Output the (X, Y) coordinate of the center of the cell containing the given text.  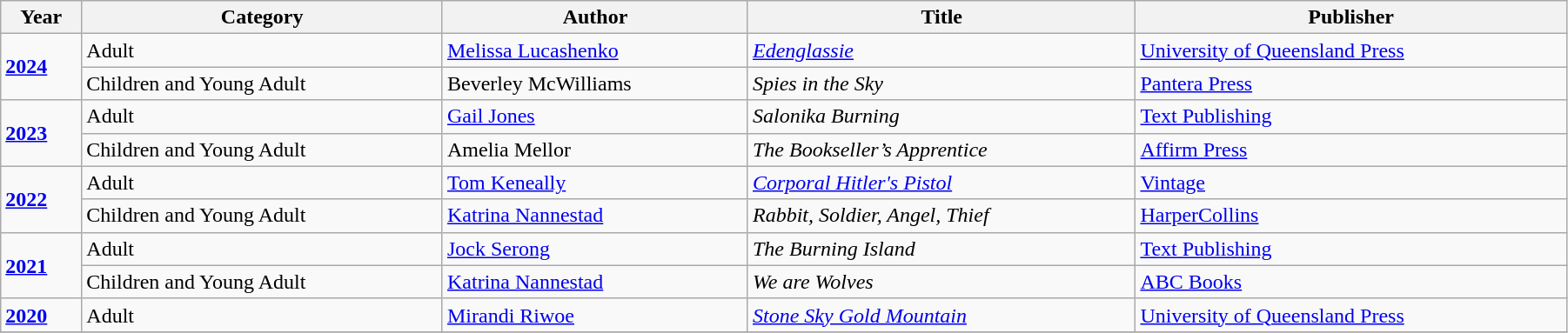
Category (263, 17)
2024 (42, 67)
2022 (42, 199)
2023 (42, 133)
Corporal Hitler's Pistol (941, 183)
Spies in the Sky (941, 83)
Melissa Lucashenko (595, 50)
Edenglassie (941, 50)
The Bookseller’s Apprentice (941, 150)
Affirm Press (1351, 150)
Amelia Mellor (595, 150)
ABC Books (1351, 282)
Beverley McWilliams (595, 83)
Title (941, 17)
2021 (42, 265)
Jock Serong (595, 249)
Tom Keneally (595, 183)
Pantera Press (1351, 83)
We are Wolves (941, 282)
Rabbit, Soldier, Angel, Thief (941, 216)
2020 (42, 315)
Vintage (1351, 183)
Author (595, 17)
Publisher (1351, 17)
Stone Sky Gold Mountain (941, 315)
Gail Jones (595, 117)
Year (42, 17)
HarperCollins (1351, 216)
Mirandi Riwoe (595, 315)
Salonika Burning (941, 117)
The Burning Island (941, 249)
